Extract the (X, Y) coordinate from the center of the cell holding the provided text.  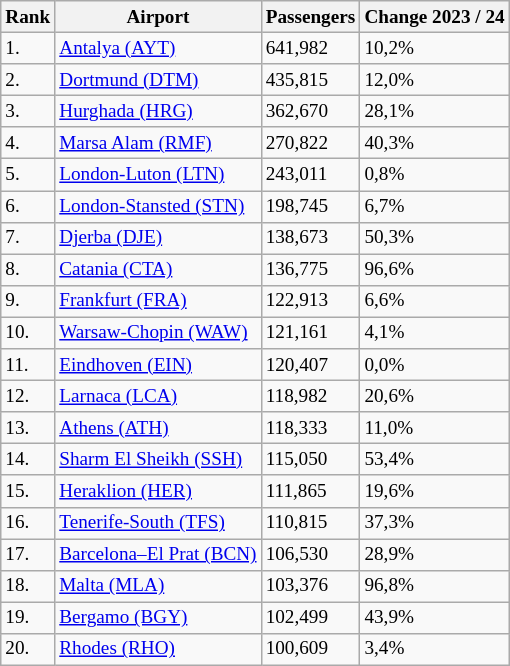
Airport (158, 17)
12. (28, 396)
19,6% (434, 491)
641,982 (310, 48)
Barcelona–El Prat (BCN) (158, 554)
Malta (MLA) (158, 586)
19. (28, 618)
136,775 (310, 270)
4. (28, 143)
110,815 (310, 523)
1. (28, 48)
Frankfurt (FRA) (158, 301)
43,9% (434, 618)
Marsa Alam (RMF) (158, 143)
5. (28, 175)
0,0% (434, 365)
Eindhoven (EIN) (158, 365)
6. (28, 206)
0,8% (434, 175)
Heraklion (HER) (158, 491)
3,4% (434, 649)
198,745 (310, 206)
4,1% (434, 333)
15. (28, 491)
London-Stansted (STN) (158, 206)
40,3% (434, 143)
20. (28, 649)
14. (28, 460)
122,913 (310, 301)
50,3% (434, 238)
Athens (ATH) (158, 428)
9. (28, 301)
17. (28, 554)
11,0% (434, 428)
118,982 (310, 396)
Rhodes (RHO) (158, 649)
Hurghada (HRG) (158, 111)
11. (28, 365)
Sharm El Sheikh (SSH) (158, 460)
8. (28, 270)
115,050 (310, 460)
12,0% (434, 80)
28,9% (434, 554)
118,333 (310, 428)
10. (28, 333)
7. (28, 238)
106,530 (310, 554)
2. (28, 80)
10,2% (434, 48)
Djerba (DJE) (158, 238)
103,376 (310, 586)
Dortmund (DTM) (158, 80)
243,011 (310, 175)
102,499 (310, 618)
Tenerife-South (TFS) (158, 523)
London-Luton (LTN) (158, 175)
121,161 (310, 333)
96,6% (434, 270)
138,673 (310, 238)
18. (28, 586)
16. (28, 523)
Bergamo (BGY) (158, 618)
120,407 (310, 365)
111,865 (310, 491)
96,8% (434, 586)
Catania (CTA) (158, 270)
37,3% (434, 523)
100,609 (310, 649)
Antalya (AYT) (158, 48)
6,6% (434, 301)
270,822 (310, 143)
362,670 (310, 111)
6,7% (434, 206)
28,1% (434, 111)
13. (28, 428)
Change 2023 / 24 (434, 17)
3. (28, 111)
53,4% (434, 460)
435,815 (310, 80)
Rank (28, 17)
Warsaw-Chopin (WAW) (158, 333)
Larnaca (LCA) (158, 396)
20,6% (434, 396)
Passengers (310, 17)
